For the text-containing cell, return its midpoint in [x, y] coordinate format. 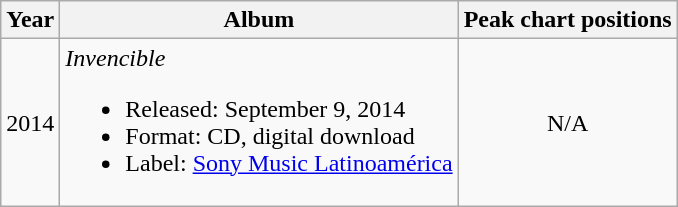
InvencibleReleased: September 9, 2014Format: CD, digital downloadLabel: Sony Music Latinoamérica [259, 122]
2014 [30, 122]
Peak chart positions [568, 20]
Year [30, 20]
Album [259, 20]
N/A [568, 122]
